From the cell containing the given text, extract its center point as [X, Y] coordinate. 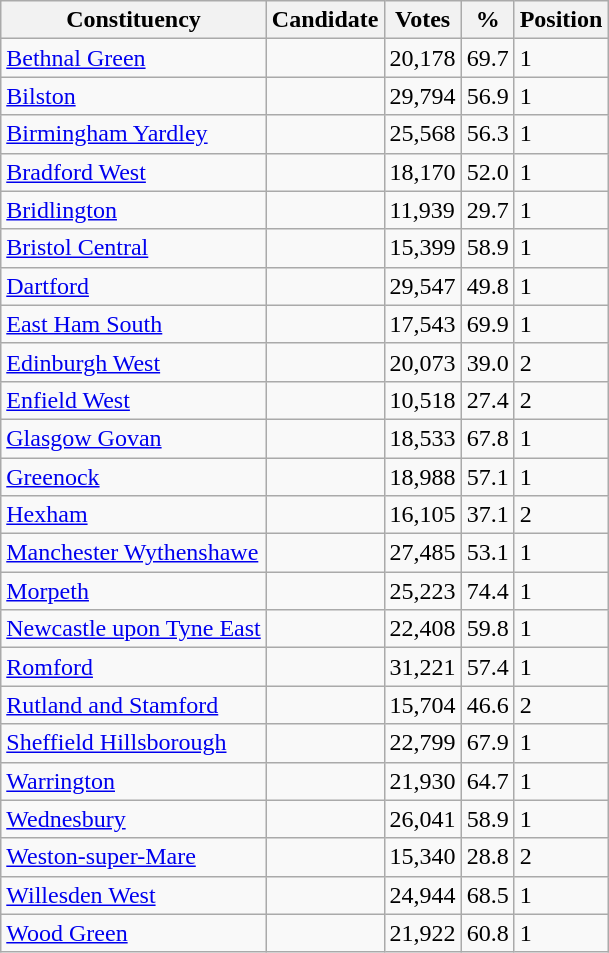
56.9 [488, 96]
Bethnal Green [134, 58]
20,073 [422, 362]
69.9 [488, 324]
68.5 [488, 895]
21,922 [422, 933]
31,221 [422, 667]
64.7 [488, 781]
18,533 [422, 438]
Constituency [134, 20]
Wednesbury [134, 819]
Manchester Wythenshawe [134, 553]
24,944 [422, 895]
Enfield West [134, 400]
East Ham South [134, 324]
25,568 [422, 134]
Glasgow Govan [134, 438]
46.6 [488, 705]
20,178 [422, 58]
Candidate [325, 20]
Warrington [134, 781]
56.3 [488, 134]
52.0 [488, 172]
27,485 [422, 553]
Romford [134, 667]
Birmingham Yardley [134, 134]
15,399 [422, 248]
53.1 [488, 553]
Edinburgh West [134, 362]
69.7 [488, 58]
18,988 [422, 477]
59.8 [488, 629]
28.8 [488, 857]
10,518 [422, 400]
27.4 [488, 400]
60.8 [488, 933]
57.1 [488, 477]
Weston-super-Mare [134, 857]
Wood Green [134, 933]
22,408 [422, 629]
Bilston [134, 96]
Sheffield Hillsborough [134, 743]
Hexham [134, 515]
16,105 [422, 515]
Bristol Central [134, 248]
25,223 [422, 591]
Bridlington [134, 210]
15,704 [422, 705]
74.4 [488, 591]
Morpeth [134, 591]
29,547 [422, 286]
15,340 [422, 857]
Newcastle upon Tyne East [134, 629]
Willesden West [134, 895]
Votes [422, 20]
11,939 [422, 210]
57.4 [488, 667]
18,170 [422, 172]
67.9 [488, 743]
Dartford [134, 286]
29,794 [422, 96]
37.1 [488, 515]
39.0 [488, 362]
67.8 [488, 438]
Greenock [134, 477]
29.7 [488, 210]
Position [561, 20]
% [488, 20]
Bradford West [134, 172]
49.8 [488, 286]
21,930 [422, 781]
22,799 [422, 743]
17,543 [422, 324]
26,041 [422, 819]
Rutland and Stamford [134, 705]
